Locate the cell with the specified text and output its [x, y] center coordinate. 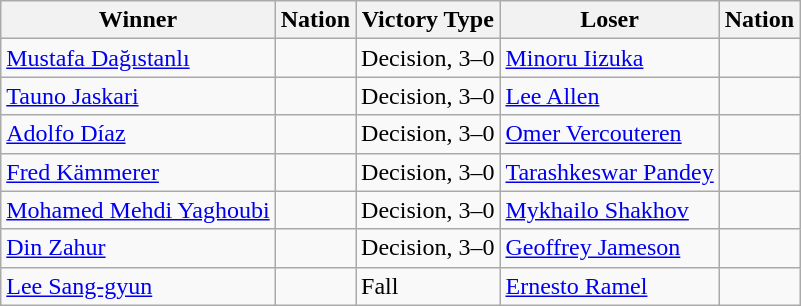
Fred Kämmerer [138, 172]
Lee Allen [610, 96]
Mustafa Dağıstanlı [138, 58]
Fall [428, 286]
Mykhailo Shakhov [610, 210]
Victory Type [428, 20]
Geoffrey Jameson [610, 248]
Winner [138, 20]
Mohamed Mehdi Yaghoubi [138, 210]
Din Zahur [138, 248]
Tauno Jaskari [138, 96]
Minoru Iizuka [610, 58]
Omer Vercouteren [610, 134]
Tarashkeswar Pandey [610, 172]
Ernesto Ramel [610, 286]
Adolfo Díaz [138, 134]
Lee Sang-gyun [138, 286]
Loser [610, 20]
